From the cell containing the given text, extract its center point as (x, y) coordinate. 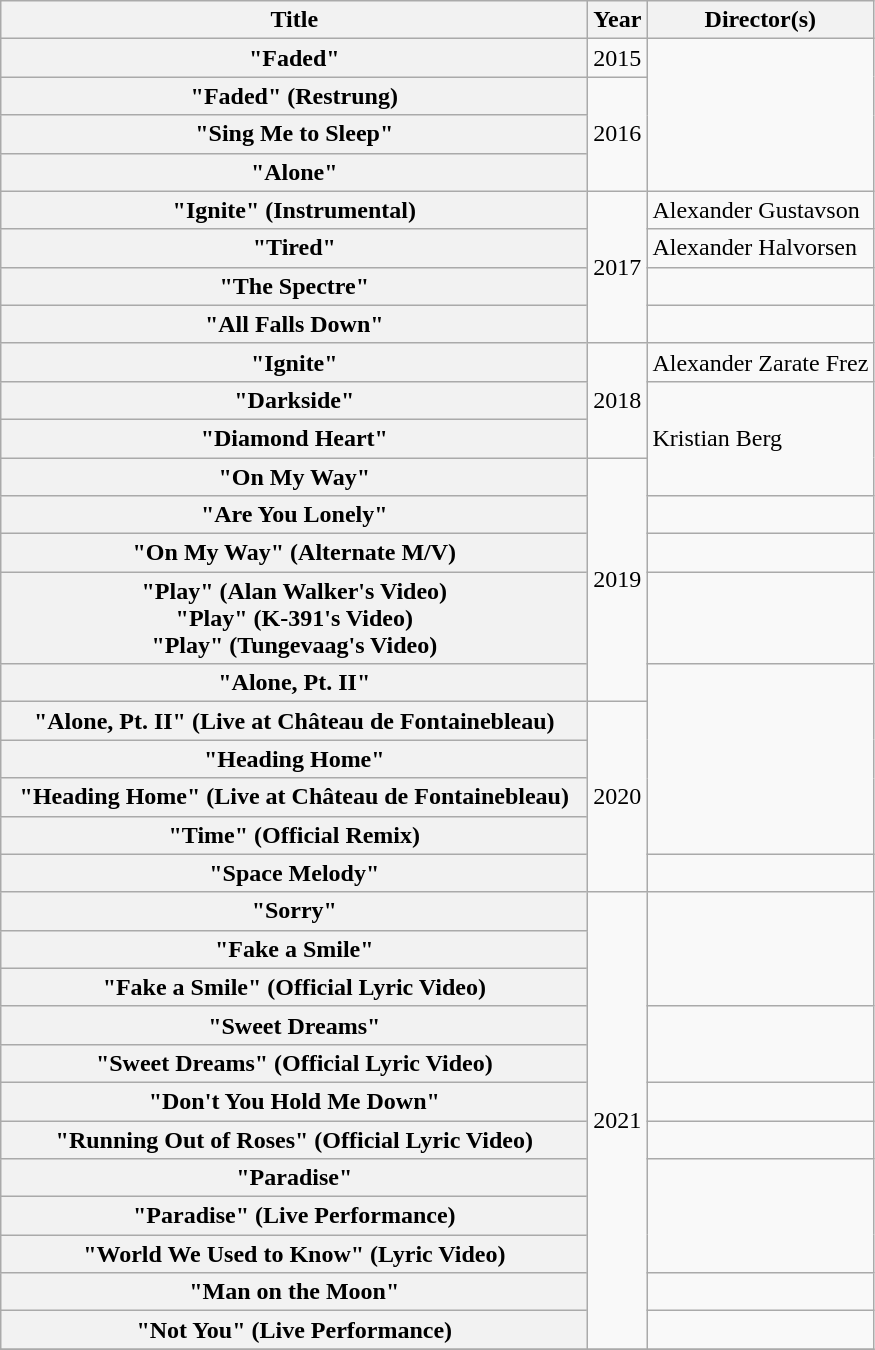
"Space Melody" (294, 873)
"Are You Lonely" (294, 515)
"World We Used to Know" (Lyric Video) (294, 1254)
"Alone" (294, 172)
"Ignite" (294, 362)
"On My Way" (294, 477)
2020 (618, 797)
"Play" (Alan Walker's Video)"Play" (K-391's Video)"Play" (Tungevaag's Video) (294, 618)
"Not You" (Live Performance) (294, 1330)
"Sing Me to Sleep" (294, 134)
Title (294, 20)
"Heading Home" (294, 759)
Year (618, 20)
"Ignite" (Instrumental) (294, 210)
"Tired" (294, 248)
"Paradise" (Live Performance) (294, 1216)
"All Falls Down" (294, 324)
Alexander Zarate Frez (760, 362)
2019 (618, 580)
"Faded" (294, 58)
"Alone, Pt. II" (294, 683)
Director(s) (760, 20)
"On My Way" (Alternate M/V) (294, 553)
"Sorry" (294, 911)
"Time" (Official Remix) (294, 835)
"Man on the Moon" (294, 1292)
"Sweet Dreams" (Official Lyric Video) (294, 1063)
"The Spectre" (294, 286)
"Running Out of Roses" (Official Lyric Video) (294, 1139)
Alexander Gustavson (760, 210)
Alexander Halvorsen (760, 248)
"Fake a Smile" (Official Lyric Video) (294, 987)
"Darkside" (294, 400)
"Heading Home" (Live at Château de Fontainebleau) (294, 797)
2017 (618, 267)
"Faded" (Restrung) (294, 96)
"Alone, Pt. II" (Live at Château de Fontainebleau) (294, 721)
2016 (618, 134)
"Sweet Dreams" (294, 1025)
2015 (618, 58)
"Fake a Smile" (294, 949)
2021 (618, 1120)
"Diamond Heart" (294, 438)
2018 (618, 400)
"Don't You Hold Me Down" (294, 1101)
Kristian Berg (760, 438)
"Paradise" (294, 1178)
